For the text-containing cell, return its midpoint in (X, Y) coordinate format. 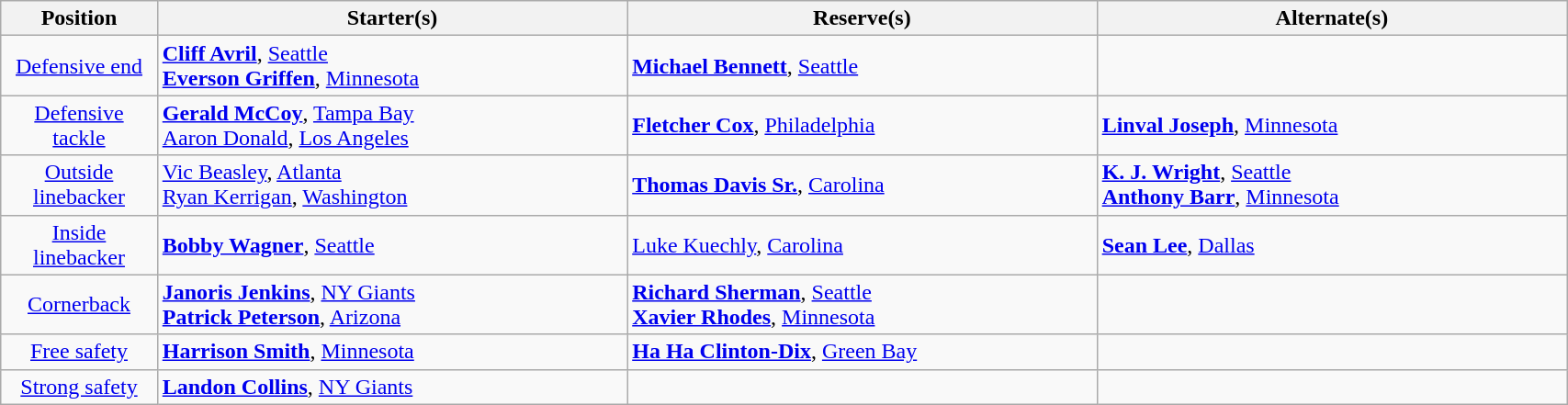
Alternate(s) (1332, 18)
Free safety (79, 352)
Reserve(s) (862, 18)
Thomas Davis Sr., Carolina (862, 186)
Inside linebacker (79, 244)
Outside linebacker (79, 186)
Michael Bennett, Seattle (862, 66)
Richard Sherman, Seattle Xavier Rhodes, Minnesota (862, 305)
K. J. Wright, Seattle Anthony Barr, Minnesota (1332, 186)
Sean Lee, Dallas (1332, 244)
Starter(s) (391, 18)
Bobby Wagner, Seattle (391, 244)
Gerald McCoy, Tampa Bay Aaron Donald, Los Angeles (391, 125)
Janoris Jenkins, NY Giants Patrick Peterson, Arizona (391, 305)
Vic Beasley, Atlanta Ryan Kerrigan, Washington (391, 186)
Defensive end (79, 66)
Position (79, 18)
Ha Ha Clinton-Dix, Green Bay (862, 352)
Landon Collins, NY Giants (391, 387)
Cliff Avril, Seattle Everson Griffen, Minnesota (391, 66)
Linval Joseph, Minnesota (1332, 125)
Fletcher Cox, Philadelphia (862, 125)
Defensive tackle (79, 125)
Strong safety (79, 387)
Cornerback (79, 305)
Luke Kuechly, Carolina (862, 244)
Harrison Smith, Minnesota (391, 352)
